Determine the (x, y) coordinate at the center of the cell enclosing the given text.  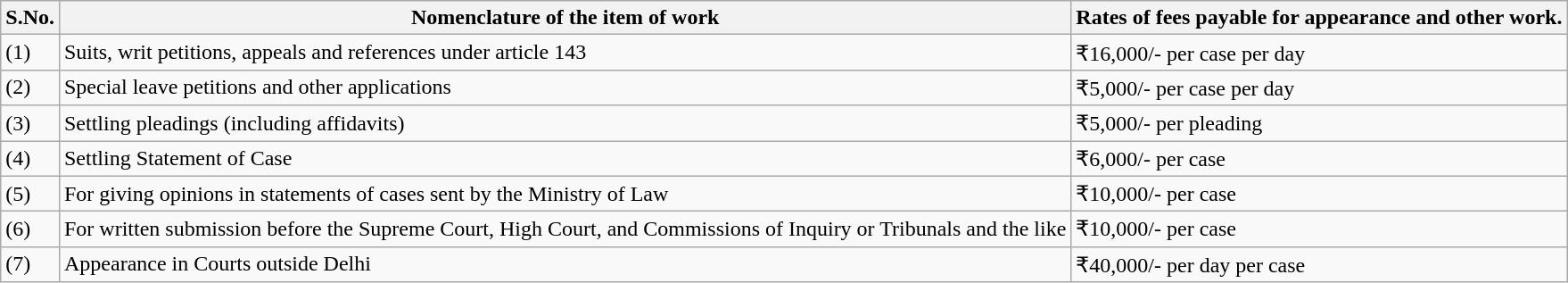
₹40,000/- per day per case (1319, 264)
For written submission before the Supreme Court, High Court, and Commissions of Inquiry or Tribunals and the like (565, 229)
(4) (30, 159)
Suits, writ petitions, appeals and references under article 143 (565, 53)
(5) (30, 194)
(6) (30, 229)
For giving opinions in statements of cases sent by the Ministry of Law (565, 194)
₹6,000/- per case (1319, 159)
Nomenclature of the item of work (565, 18)
Special leave petitions and other applications (565, 87)
(2) (30, 87)
₹16,000/- per case per day (1319, 53)
Settling pleadings (including affidavits) (565, 123)
₹5,000/- per case per day (1319, 87)
S.No. (30, 18)
(3) (30, 123)
₹5,000/- per pleading (1319, 123)
(1) (30, 53)
Settling Statement of Case (565, 159)
Appearance in Courts outside Delhi (565, 264)
Rates of fees payable for appearance and other work. (1319, 18)
(7) (30, 264)
